Extract the [X, Y] coordinate from the center of the cell holding the provided text.  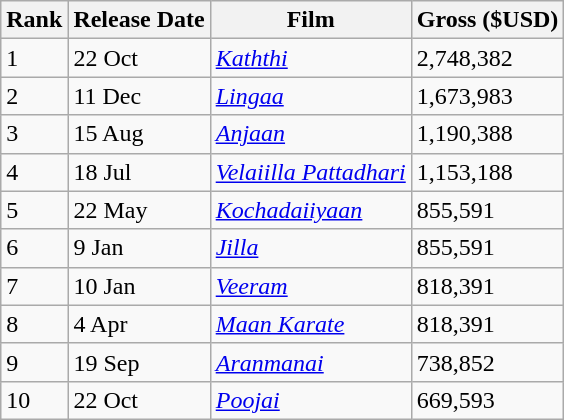
10 [34, 400]
3 [34, 134]
9 [34, 362]
11 Dec [139, 96]
Poojai [310, 400]
669,593 [488, 400]
18 Jul [139, 172]
1,190,388 [488, 134]
1 [34, 58]
Release Date [139, 20]
22 May [139, 210]
15 Aug [139, 134]
Rank [34, 20]
1,673,983 [488, 96]
Maan Karate [310, 324]
Kaththi [310, 58]
4 [34, 172]
19 Sep [139, 362]
5 [34, 210]
Gross ($USD) [488, 20]
1,153,188 [488, 172]
Veeram [310, 286]
Anjaan [310, 134]
8 [34, 324]
Jilla [310, 248]
6 [34, 248]
Lingaa [310, 96]
10 Jan [139, 286]
7 [34, 286]
9 Jan [139, 248]
2,748,382 [488, 58]
Velaiilla Pattadhari [310, 172]
Aranmanai [310, 362]
Film [310, 20]
4 Apr [139, 324]
738,852 [488, 362]
Kochadaiiyaan [310, 210]
2 [34, 96]
